Return (X, Y) of the center of cell containing provided text 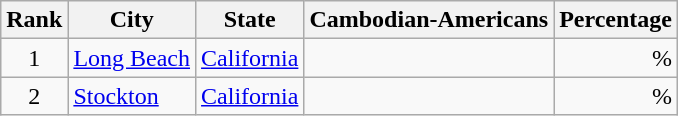
2 (34, 96)
Percentage (616, 20)
1 (34, 58)
Cambodian-Americans (429, 20)
Stockton (132, 96)
Long Beach (132, 58)
Rank (34, 20)
State (250, 20)
City (132, 20)
